Return the (x, y) coordinate for the center point of the cell that contains the specified text.  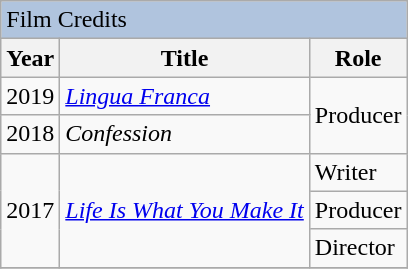
Writer (358, 172)
Film Credits (204, 20)
Lingua Franca (184, 96)
Confession (184, 134)
Title (184, 58)
Year (30, 58)
2018 (30, 134)
Role (358, 58)
Life Is What You Make It (184, 210)
2019 (30, 96)
Director (358, 248)
2017 (30, 210)
